Provide the [X, Y] coordinate of the cell's center where the given text is located.  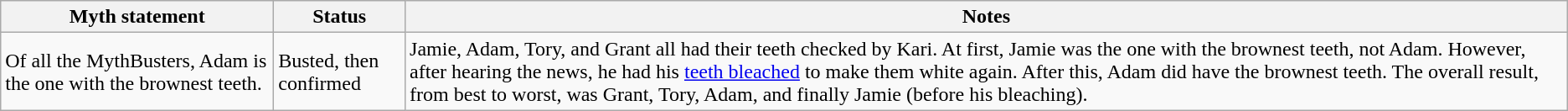
Of all the MythBusters, Adam is the one with the brownest teeth. [137, 71]
Myth statement [137, 17]
Busted, then confirmed [340, 71]
Status [340, 17]
Notes [987, 17]
